Locate the cell with the specified text and output its [x, y] center coordinate. 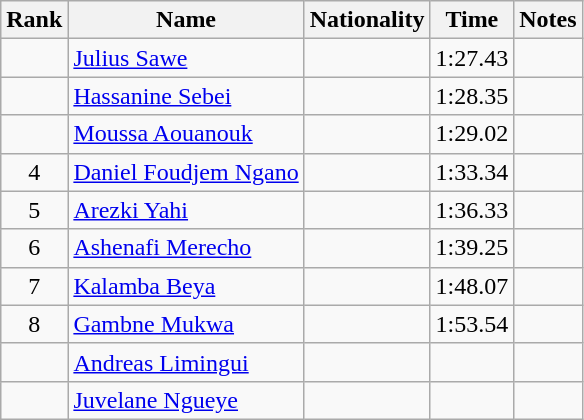
5 [34, 210]
Name [186, 20]
1:53.54 [472, 324]
Nationality [367, 20]
Julius Sawe [186, 58]
1:28.35 [472, 96]
7 [34, 286]
Daniel Foudjem Ngano [186, 172]
Hassanine Sebei [186, 96]
Notes [548, 20]
1:27.43 [472, 58]
8 [34, 324]
1:48.07 [472, 286]
Time [472, 20]
6 [34, 248]
1:29.02 [472, 134]
Gambne Mukwa [186, 324]
1:39.25 [472, 248]
Kalamba Beya [186, 286]
Arezki Yahi [186, 210]
Rank [34, 20]
4 [34, 172]
1:36.33 [472, 210]
Juvelane Ngueye [186, 400]
Moussa Aouanouk [186, 134]
Andreas Limingui [186, 362]
1:33.34 [472, 172]
Ashenafi Merecho [186, 248]
